Determine the (x, y) coordinate at the center of the cell enclosing the given text.  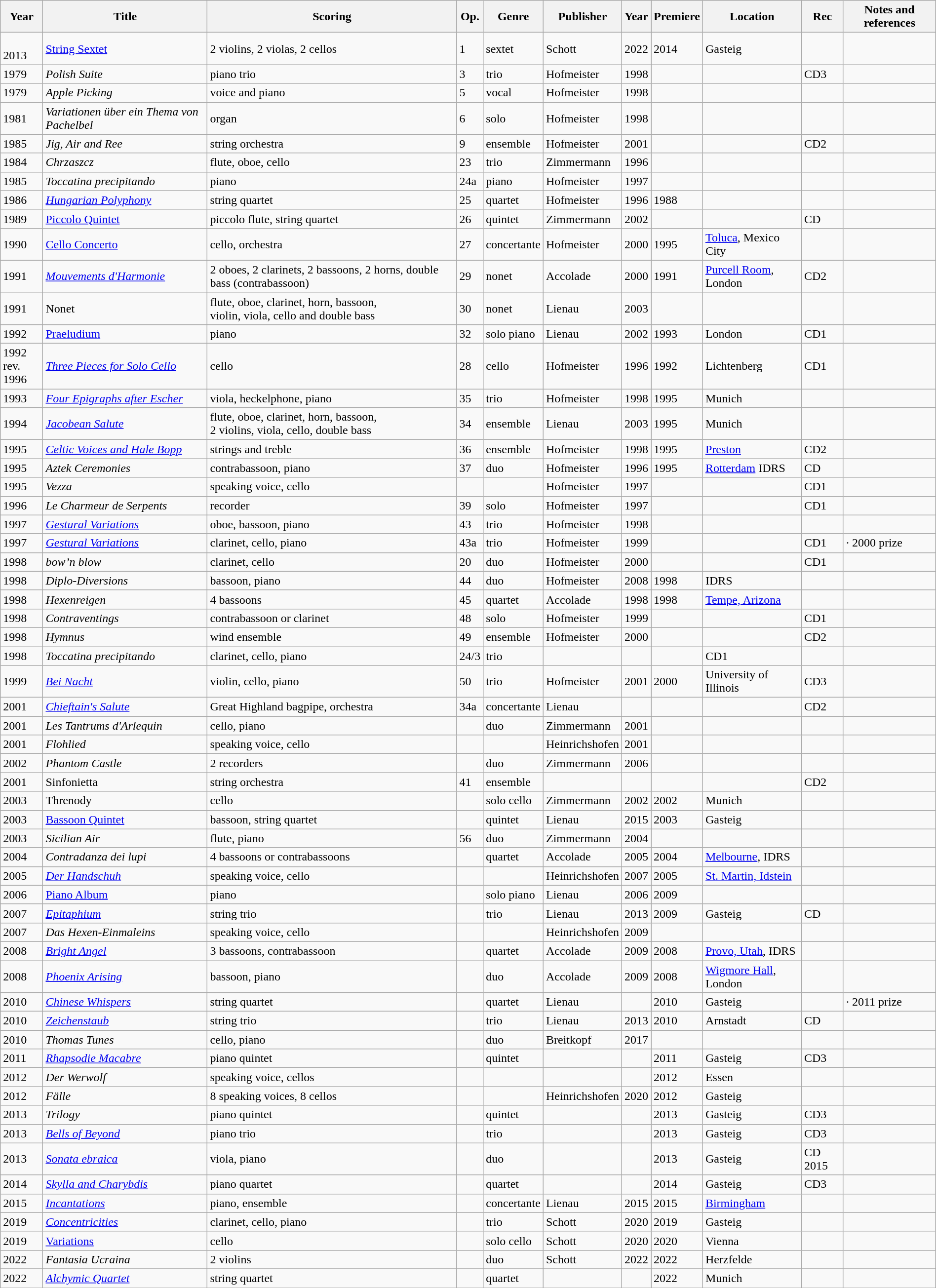
London (752, 334)
Preston (752, 449)
Toluca, Mexico City (752, 244)
flute, oboe, cello (332, 162)
oboe, bassoon, piano (332, 524)
27 (470, 244)
Contradanza dei lupi (125, 857)
Chinese Whispers (125, 1002)
Genre (513, 17)
cello, orchestra (332, 244)
Trilogy (125, 1115)
Publisher (583, 17)
23 (470, 162)
2 violins (332, 1259)
viola, heckelphone, piano (332, 398)
Essen (752, 1077)
25 (470, 200)
1 (470, 48)
sextet (513, 48)
Provo, Utah, IDRS (752, 951)
Sicilian Air (125, 838)
Thomas Tunes (125, 1040)
piano, ensemble (332, 1203)
vocal (513, 93)
Great Highland bagpipe, orchestra (332, 707)
36 (470, 449)
Celtic Voices and Hale Bopp (125, 449)
45 (470, 599)
organ (332, 118)
Bassoon Quintet (125, 820)
1986 (22, 200)
2 oboes, 2 clarinets, 2 bassoons, 2 horns, double bass (contrabassoon) (332, 276)
Notes and references (890, 17)
Location (752, 17)
Birmingham (752, 1203)
24/3 (470, 656)
20 (470, 562)
32 (470, 334)
4 bassoons or contrabassoons (332, 857)
Der Handschuh (125, 876)
1984 (22, 162)
5 (470, 93)
Rhapsodie Macabre (125, 1058)
Aztek Ceremonies (125, 468)
Cello Concerto (125, 244)
35 (470, 398)
Breitkopf (583, 1040)
1990 (22, 244)
bassoon, string quartet (332, 820)
2 recorders (332, 763)
Chieftain's Salute (125, 707)
Bells of Beyond (125, 1133)
1994 (22, 424)
Concentricities (125, 1222)
Nonet (125, 308)
Contraventings (125, 618)
Fantasia Ucraina (125, 1259)
Vienna (752, 1241)
Arnstadt (752, 1021)
Bright Angel (125, 951)
Hungarian Polyphony (125, 200)
Title (125, 17)
1981 (22, 118)
2017 (637, 1040)
2 violins, 2 violas, 2 cellos (332, 48)
Threnody (125, 801)
Op. (470, 17)
Scoring (332, 17)
Skylla and Charybdis (125, 1184)
26 (470, 219)
Sinfonietta (125, 782)
Fälle (125, 1096)
28 (470, 366)
6 (470, 118)
flute, piano (332, 838)
flute, oboe, clarinet, horn, bassoon, 2 violins, viola, cello, double bass (332, 424)
Variationen über ein Thema von Pachelbel (125, 118)
IDRS (752, 581)
37 (470, 468)
Incantations (125, 1203)
Tempe, Arizona (752, 599)
Jacobean Salute (125, 424)
Variations (125, 1241)
Alchymic Quartet (125, 1278)
Bei Nacht (125, 681)
44 (470, 581)
34 (470, 424)
Piccolo Quintet (125, 219)
Herzfelde (752, 1259)
recorder (332, 506)
Diplo-Diversions (125, 581)
Phantom Castle (125, 763)
Melbourne, IDRS (752, 857)
Phoenix Arising (125, 976)
Wigmore Hall, London (752, 976)
clarinet, cello (332, 562)
Flohlied (125, 744)
30 (470, 308)
University of Illinois (752, 681)
43 (470, 524)
violin, cello, piano (332, 681)
3 bassoons, contrabassoon (332, 951)
Apple Picking (125, 93)
speaking voice, cellos (332, 1077)
String Sextet (125, 48)
8 speaking voices, 8 cellos (332, 1096)
4 bassoons (332, 599)
Praeludium (125, 334)
56 (470, 838)
Polish Suite (125, 74)
Sonata ebraica (125, 1159)
Der Werwolf (125, 1077)
Three Pieces for Solo Cello (125, 366)
strings and treble (332, 449)
9 (470, 144)
Vezza (125, 487)
piano quartet (332, 1184)
· 2011 prize (890, 1002)
1989 (22, 219)
34a (470, 707)
Chrzaszcz (125, 162)
Rec (822, 17)
Hexenreigen (125, 599)
Piano Album (125, 895)
St. Martin, Idstein (752, 876)
29 (470, 276)
voice and piano (332, 93)
Rotterdam IDRS (752, 468)
1988 (677, 200)
Four Epigraphs after Escher (125, 398)
Lichtenberg (752, 366)
contrabassoon, piano (332, 468)
48 (470, 618)
39 (470, 506)
wind ensemble (332, 637)
Hymnus (125, 637)
piccolo flute, string quartet (332, 219)
viola, piano (332, 1159)
1992 rev. 1996 (22, 366)
Zeichenstaub (125, 1021)
50 (470, 681)
bow’n blow (125, 562)
Le Charmeur de Serpents (125, 506)
41 (470, 782)
Jig, Air and Ree (125, 144)
flute, oboe, clarinet, horn, bassoon, violin, viola, cello and double bass (332, 308)
49 (470, 637)
contrabassoon or clarinet (332, 618)
Mouvements d'Harmonie (125, 276)
43a (470, 543)
Epitaphium (125, 913)
24a (470, 181)
· 2000 prize (890, 543)
Das Hexen-Einmaleins (125, 932)
Purcell Room, London (752, 276)
3 (470, 74)
CD 2015 (822, 1159)
Les Tantrums d'Arlequin (125, 726)
Premiere (677, 17)
